Provide the (x, y) coordinate of the cell's center where the given text is located.  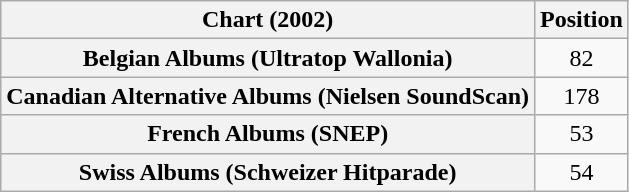
Position (582, 20)
53 (582, 134)
French Albums (SNEP) (268, 134)
Swiss Albums (Schweizer Hitparade) (268, 172)
54 (582, 172)
Canadian Alternative Albums (Nielsen SoundScan) (268, 96)
178 (582, 96)
82 (582, 58)
Chart (2002) (268, 20)
Belgian Albums (Ultratop Wallonia) (268, 58)
